Capture the cell that displays the provided text and extract its [X, Y] central coordinate. 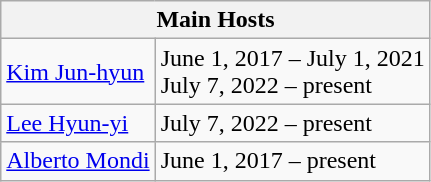
June 1, 2017 – July 1, 2021July 7, 2022 – present [292, 72]
Kim Jun-hyun [78, 72]
June 1, 2017 – present [292, 161]
Lee Hyun-yi [78, 123]
Alberto Mondi [78, 161]
Main Hosts [216, 20]
July 7, 2022 – present [292, 123]
